Find where the given text appears and provide that cell's center as [X, Y] coordinate. 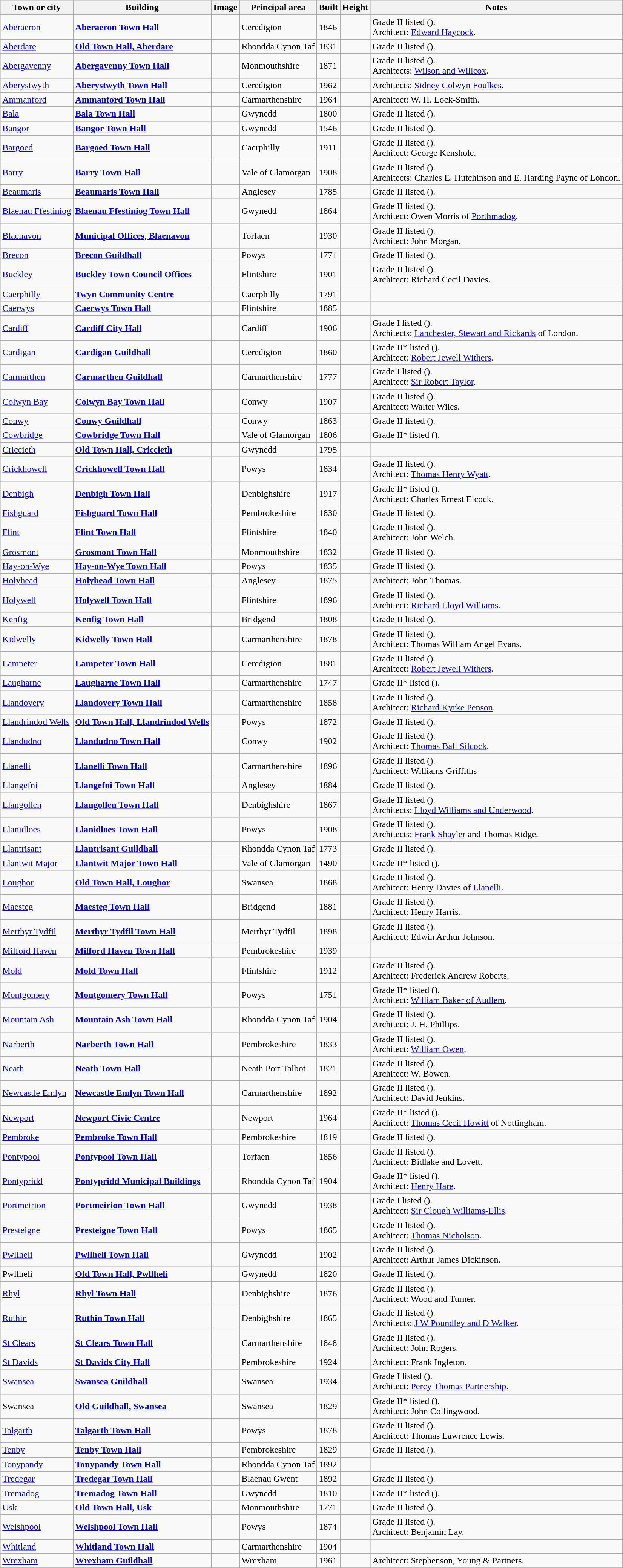
Pontypridd Municipal Buildings [142, 1181]
Maesteg Town Hall [142, 907]
Pontypool Town Hall [142, 1156]
Grade II listed ().Architect: Thomas William Angel Evans. [496, 639]
Grade II* listed ().Architect: Henry Hare. [496, 1181]
1795 [328, 450]
Lampeter Town Hall [142, 664]
Image [226, 8]
Architect: Frank Ingleton. [496, 1362]
Grade II* listed ().Architect: William Baker of Audlem. [496, 995]
Grade II listed ().Architect: Edwin Arthur Johnson. [496, 931]
Loughor [37, 882]
1832 [328, 552]
Swansea Guildhall [142, 1382]
Blaenau Ffestiniog [37, 211]
Height [355, 8]
Grade II listed ().Architect: Henry Davies of Llanelli. [496, 882]
Talgarth [37, 1431]
Tremadog [37, 1493]
Kidwelly [37, 639]
1907 [328, 401]
Neath Town Hall [142, 1069]
Buckley [37, 275]
Old Town Hall, Loughor [142, 882]
1860 [328, 352]
Grade II listed ().Architect: Thomas Nicholson. [496, 1230]
Llanidloes Town Hall [142, 829]
Grade II listed ().Architects: Wilson and Willcox. [496, 66]
Grade I listed ().Architects: Lanchester, Stewart and Rickards of London. [496, 328]
St Davids [37, 1362]
1962 [328, 85]
1906 [328, 328]
Flint [37, 532]
1834 [328, 469]
Bangor Town Hall [142, 128]
Llangollen Town Hall [142, 805]
Caerwys Town Hall [142, 308]
Grade II listed ().Architect: William Owen. [496, 1044]
Grade II listed ().Architects: Frank Shayler and Thomas Ridge. [496, 829]
1785 [328, 192]
1867 [328, 805]
1884 [328, 785]
Holywell Town Hall [142, 600]
Holyhead [37, 581]
1840 [328, 532]
1835 [328, 566]
Fishguard Town Hall [142, 513]
Barry Town Hall [142, 172]
Abergavenny Town Hall [142, 66]
1858 [328, 702]
Whitland Town Hall [142, 1547]
Grade I listed ().Architect: Sir Clough Williams-Ellis. [496, 1205]
Neath [37, 1069]
1875 [328, 581]
Denbigh [37, 493]
Grade II listed ().Architect: John Morgan. [496, 235]
1546 [328, 128]
Tenby [37, 1450]
1912 [328, 971]
Milford Haven [37, 951]
Llangefni [37, 785]
Newcastle Emlyn Town Hall [142, 1093]
Architects: Sidney Colwyn Foulkes. [496, 85]
Grade II listed ().Architect: Richard Lloyd Williams. [496, 600]
Architect: W. H. Lock-Smith. [496, 100]
Bargoed Town Hall [142, 148]
Newport Civic Centre [142, 1118]
Tonypandy Town Hall [142, 1464]
1872 [328, 722]
Grade II listed ().Architect: Thomas Ball Silcock. [496, 741]
Talgarth Town Hall [142, 1431]
Llandudno Town Hall [142, 741]
Laugharne Town Hall [142, 683]
Grade II listed ().Architect: John Rogers. [496, 1342]
Building [142, 8]
Grade II listed ().Architect: Owen Morris of Porthmadog. [496, 211]
1874 [328, 1527]
Denbigh Town Hall [142, 493]
1924 [328, 1362]
1863 [328, 421]
Cardiff City Hall [142, 328]
Pontypridd [37, 1181]
Carmarthen Guildhall [142, 377]
Grade II listed ().Architect: Bidlake and Lovett. [496, 1156]
1868 [328, 882]
1898 [328, 931]
Grade II listed ().Architect: Henry Harris. [496, 907]
Aberaeron Town Hall [142, 27]
Llanidloes [37, 829]
Neath Port Talbot [278, 1069]
Grade II listed ().Architect: Williams Griffiths [496, 766]
Montgomery Town Hall [142, 995]
Holywell [37, 600]
Mountain Ash Town Hall [142, 1020]
Llandrindod Wells [37, 722]
Grade II* listed ().Architect: Charles Ernest Elcock. [496, 493]
Grade II listed ().Architects: J W Poundley and D Walker. [496, 1318]
Merthyr Tydfil Town Hall [142, 931]
1821 [328, 1069]
Blaenavon [37, 235]
Usk [37, 1507]
Municipal Offices, Blaenavon [142, 235]
Built [328, 8]
St Clears [37, 1342]
Fishguard [37, 513]
Conwy Guildhall [142, 421]
Grade II listed ().Architect: W. Bowen. [496, 1069]
Twyn Community Centre [142, 294]
Cardigan [37, 352]
Maesteg [37, 907]
1773 [328, 848]
Grade II listed ().Architect: Edward Haycock. [496, 27]
Ruthin [37, 1318]
1806 [328, 435]
Grade II listed ().Architect: Benjamin Lay. [496, 1527]
1791 [328, 294]
Mountain Ash [37, 1020]
Bala Town Hall [142, 114]
Llanelli Town Hall [142, 766]
1911 [328, 148]
1800 [328, 114]
Holyhead Town Hall [142, 581]
Ammanford [37, 100]
Wrexham Guildhall [142, 1561]
1930 [328, 235]
Beaumaris Town Hall [142, 192]
Grade II listed ().Architect: Richard Kyrke Penson. [496, 702]
Cowbridge Town Hall [142, 435]
Hay-on-Wye [37, 566]
Ammanford Town Hall [142, 100]
1490 [328, 863]
Old Town Hall, Criccieth [142, 450]
Aberystwyth Town Hall [142, 85]
Brecon [37, 255]
Llandudno [37, 741]
Llanelli [37, 766]
St Clears Town Hall [142, 1342]
Old Town Hall, Llandrindod Wells [142, 722]
Criccieth [37, 450]
1938 [328, 1205]
Ruthin Town Hall [142, 1318]
Lampeter [37, 664]
Newcastle Emlyn [37, 1093]
Montgomery [37, 995]
Old Town Hall, Usk [142, 1507]
1810 [328, 1493]
1777 [328, 377]
Llantwit Major [37, 863]
1961 [328, 1561]
1831 [328, 46]
Grade II listed ().Architect: Thomas Lawrence Lewis. [496, 1431]
Hay-on-Wye Town Hall [142, 566]
1820 [328, 1274]
Llantrisant Guildhall [142, 848]
1939 [328, 951]
Tonypandy [37, 1464]
1917 [328, 493]
Llantwit Major Town Hall [142, 863]
1830 [328, 513]
Carmarthen [37, 377]
Kenfig [37, 620]
Cardigan Guildhall [142, 352]
Llandovery [37, 702]
1833 [328, 1044]
Laugharne [37, 683]
Aberystwyth [37, 85]
Grade II* listed ().Architect: Thomas Cecil Howitt of Nottingham. [496, 1118]
Welshpool [37, 1527]
Milford Haven Town Hall [142, 951]
Caerwys [37, 308]
Grade II listed ().Architect: Walter Wiles. [496, 401]
1885 [328, 308]
Portmeirion Town Hall [142, 1205]
1901 [328, 275]
Principal area [278, 8]
Crickhowell Town Hall [142, 469]
Grade II listed ().Architects: Lloyd Williams and Underwood. [496, 805]
Grade II* listed ().Architect: Robert Jewell Withers. [496, 352]
Grade II listed ().Architect: J. H. Phillips. [496, 1020]
1864 [328, 211]
Mold Town Hall [142, 971]
Colwyn Bay [37, 401]
Grosmont Town Hall [142, 552]
Rhyl Town Hall [142, 1293]
Llantrisant [37, 848]
Grade II listed ().Architect: John Welch. [496, 532]
Welshpool Town Hall [142, 1527]
Buckley Town Council Offices [142, 275]
1871 [328, 66]
Kidwelly Town Hall [142, 639]
1876 [328, 1293]
Tenby Town Hall [142, 1450]
Grade I listed ().Architect: Sir Robert Taylor. [496, 377]
1819 [328, 1137]
Brecon Guildhall [142, 255]
Tremadog Town Hall [142, 1493]
Narberth Town Hall [142, 1044]
Pembroke [37, 1137]
Flint Town Hall [142, 532]
Grade II listed ().Architect: Thomas Henry Wyatt. [496, 469]
Grade II listed ().Architect: Richard Cecil Davies. [496, 275]
Cowbridge [37, 435]
Kenfig Town Hall [142, 620]
Grosmont [37, 552]
Mold [37, 971]
Presteigne Town Hall [142, 1230]
Grade II listed ().Architect: Robert Jewell Withers. [496, 664]
Grade I listed ().Architect: Percy Thomas Partnership. [496, 1382]
Grade II* listed ().Architect: John Collingwood. [496, 1406]
1846 [328, 27]
Grade II listed ().Architects: Charles E. Hutchinson and E. Harding Payne of London. [496, 172]
Bangor [37, 128]
Rhyl [37, 1293]
Pembroke Town Hall [142, 1137]
Aberdare [37, 46]
Architect: John Thomas. [496, 581]
Portmeirion [37, 1205]
Old Guildhall, Swansea [142, 1406]
1856 [328, 1156]
Bala [37, 114]
Presteigne [37, 1230]
Notes [496, 8]
Crickhowell [37, 469]
Pwllheli Town Hall [142, 1255]
1747 [328, 683]
Llangollen [37, 805]
1808 [328, 620]
1934 [328, 1382]
Narberth [37, 1044]
Grade II listed ().Architect: Wood and Turner. [496, 1293]
Blaenau Ffestiniog Town Hall [142, 211]
Tredegar Town Hall [142, 1479]
Old Town Hall, Aberdare [142, 46]
Architect: Stephenson, Young & Partners. [496, 1561]
Blaenau Gwent [278, 1479]
St Davids City Hall [142, 1362]
Colwyn Bay Town Hall [142, 401]
1751 [328, 995]
Town or city [37, 8]
Bargoed [37, 148]
Grade II listed ().Architect: George Kenshole. [496, 148]
Pontypool [37, 1156]
Llandovery Town Hall [142, 702]
Grade II listed ().Architect: Arthur James Dickinson. [496, 1255]
Tredegar [37, 1479]
Abergavenny [37, 66]
Llangefni Town Hall [142, 785]
Grade II listed ().Architect: Frederick Andrew Roberts. [496, 971]
Grade II listed ().Architect: David Jenkins. [496, 1093]
Whitland [37, 1547]
Barry [37, 172]
Old Town Hall, Pwllheli [142, 1274]
Beaumaris [37, 192]
Aberaeron [37, 27]
1848 [328, 1342]
